Find where the given text appears and provide that cell's center as [X, Y] coordinate. 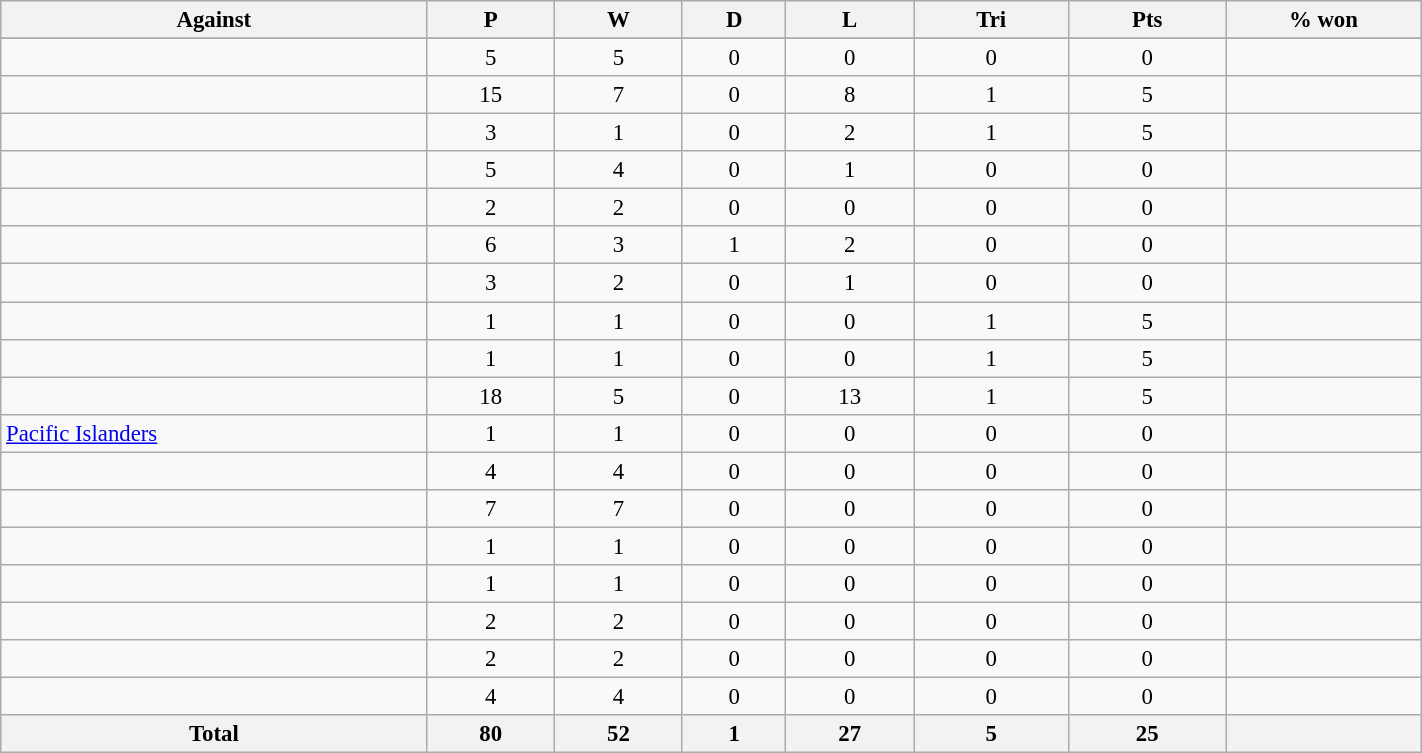
13 [850, 396]
Tri [992, 20]
P [491, 20]
% won [1324, 20]
W [619, 20]
D [734, 20]
6 [491, 245]
18 [491, 396]
15 [491, 95]
8 [850, 95]
Total [214, 734]
27 [850, 734]
Against [214, 20]
Pacific Islanders [214, 433]
Pts [1148, 20]
L [850, 20]
80 [491, 734]
25 [1148, 734]
52 [619, 734]
